Search for the cell housing the specified text and yield its [x, y] center coordinate. 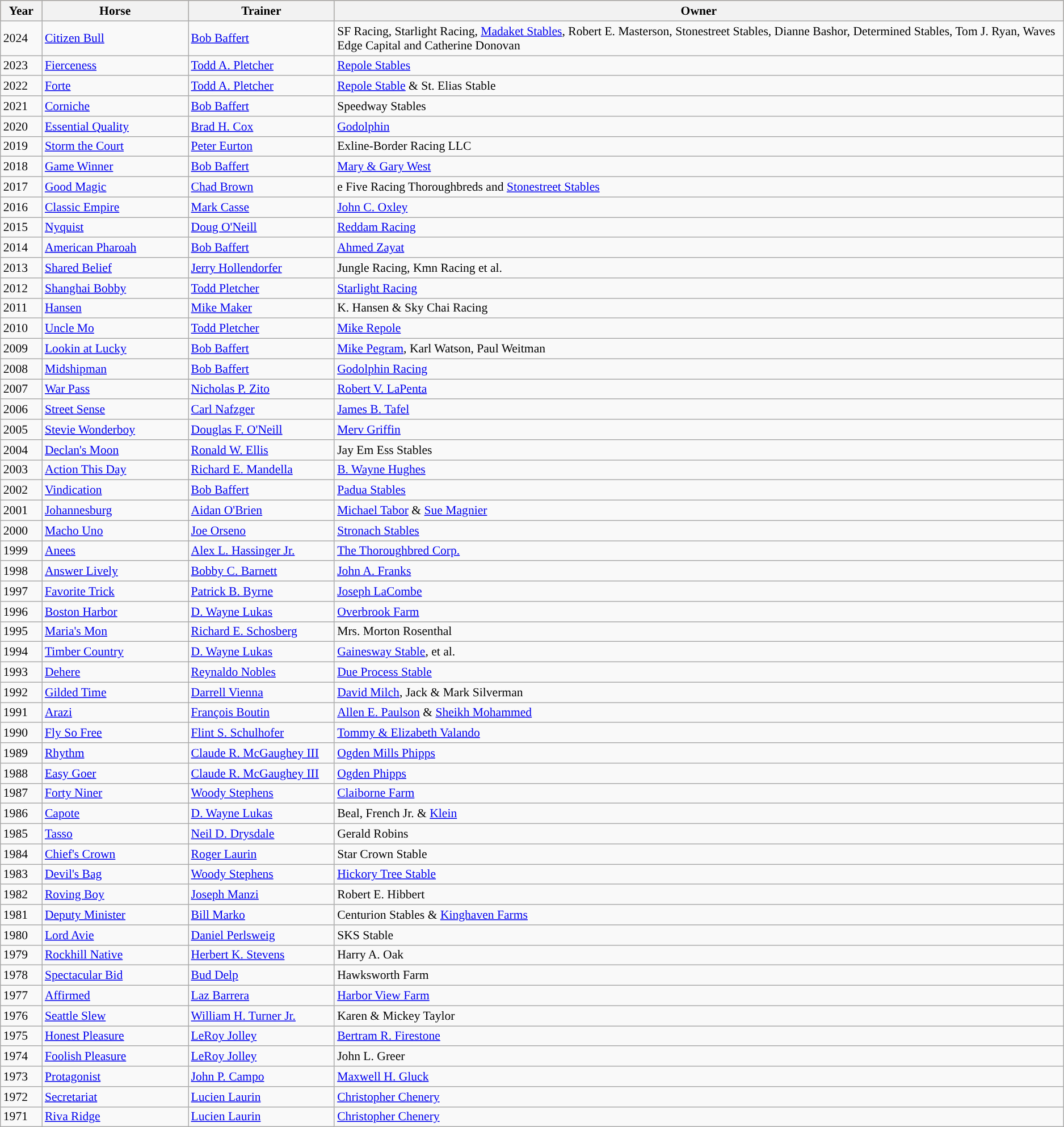
Classic Empire [115, 207]
Jungle Racing, Kmn Racing et al. [699, 268]
Uncle Mo [115, 329]
Centurion Stables & Kinghaven Farms [699, 915]
1993 [22, 672]
Gerald Robins [699, 834]
1983 [22, 874]
Harry A. Oak [699, 955]
Overbrook Farm [699, 612]
Macho Uno [115, 531]
Herbert K. Stevens [262, 955]
Easy Goer [115, 773]
Aidan O'Brien [262, 511]
Anees [115, 551]
Mary & Gary West [699, 167]
Fly So Free [115, 733]
2024 [22, 39]
Alex L. Hassinger Jr. [262, 551]
Lord Avie [115, 935]
Godolphin [699, 127]
2012 [22, 288]
Vindication [115, 490]
1999 [22, 551]
War Pass [115, 389]
Jerry Hollendorfer [262, 268]
Padua Stables [699, 490]
Action This Day [115, 470]
1975 [22, 1036]
1976 [22, 1016]
1982 [22, 895]
Lookin at Lucky [115, 349]
2014 [22, 248]
2023 [22, 66]
Bobby C. Barnett [262, 571]
Essential Quality [115, 127]
Owner [699, 11]
Tasso [115, 834]
Doug O'Neill [262, 228]
Bud Delp [262, 975]
Michael Tabor & Sue Magnier [699, 511]
Richard E. Mandella [262, 470]
2022 [22, 86]
Boston Harbor [115, 612]
Game Winner [115, 167]
2002 [22, 490]
Claiborne Farm [699, 793]
Forty Niner [115, 793]
Gainesway Stable, et al. [699, 652]
Peter Eurton [262, 146]
Stevie Wonderboy [115, 430]
Chief's Crown [115, 854]
2021 [22, 106]
2006 [22, 410]
Honest Pleasure [115, 1036]
2017 [22, 187]
SKS Stable [699, 935]
Declan's Moon [115, 450]
1984 [22, 854]
2000 [22, 531]
1991 [22, 713]
Repole Stable & St. Elias Stable [699, 86]
2005 [22, 430]
2001 [22, 511]
Douglas F. O'Neill [262, 430]
Hickory Tree Stable [699, 874]
Richard E. Schosberg [262, 632]
François Boutin [262, 713]
2009 [22, 349]
Midshipman [115, 369]
2015 [22, 228]
Patrick B. Byrne [262, 591]
Bill Marko [262, 915]
2004 [22, 450]
Speedway Stables [699, 106]
Forte [115, 86]
2016 [22, 207]
1980 [22, 935]
Riva Ridge [115, 1117]
American Pharoah [115, 248]
Hansen [115, 308]
2019 [22, 146]
Rhythm [115, 753]
Stronach Stables [699, 531]
1974 [22, 1057]
1981 [22, 915]
1973 [22, 1076]
Exline-Border Racing LLC [699, 146]
2020 [22, 127]
Nicholas P. Zito [262, 389]
Ronald W. Ellis [262, 450]
John P. Campo [262, 1076]
B. Wayne Hughes [699, 470]
John L. Greer [699, 1057]
Joe Orseno [262, 531]
Horse [115, 11]
Timber Country [115, 652]
Citizen Bull [115, 39]
William H. Turner Jr. [262, 1016]
Joseph Manzi [262, 895]
2013 [22, 268]
Tommy & Elizabeth Valando [699, 733]
Reddam Racing [699, 228]
1977 [22, 996]
1978 [22, 975]
Foolish Pleasure [115, 1057]
1992 [22, 692]
Good Magic [115, 187]
Trainer [262, 11]
Flint S. Schulhofer [262, 733]
Star Crown Stable [699, 854]
1986 [22, 814]
Godolphin Racing [699, 369]
Affirmed [115, 996]
Favorite Trick [115, 591]
Beal, French Jr. & Klein [699, 814]
Bertram R. Firestone [699, 1036]
Robert V. LaPenta [699, 389]
Fierceness [115, 66]
Ogden Phipps [699, 773]
Mike Pegram, Karl Watson, Paul Weitman [699, 349]
Answer Lively [115, 571]
e Five Racing Thoroughbreds and Stonestreet Stables [699, 187]
Chad Brown [262, 187]
Gilded Time [115, 692]
Mrs. Morton Rosenthal [699, 632]
Jay Em Ess Stables [699, 450]
Ogden Mills Phipps [699, 753]
Maxwell H. Gluck [699, 1076]
Corniche [115, 106]
Darrell Vienna [262, 692]
Roger Laurin [262, 854]
Hawksworth Farm [699, 975]
Protagonist [115, 1076]
Repole Stables [699, 66]
Devil's Bag [115, 874]
Laz Barrera [262, 996]
Neil D. Drysdale [262, 834]
1995 [22, 632]
2003 [22, 470]
1985 [22, 834]
2008 [22, 369]
1996 [22, 612]
1997 [22, 591]
Nyquist [115, 228]
Mark Casse [262, 207]
1998 [22, 571]
Ahmed Zayat [699, 248]
Secretariat [115, 1097]
Mike Repole [699, 329]
Karen & Mickey Taylor [699, 1016]
Joseph LaCombe [699, 591]
1971 [22, 1117]
Brad H. Cox [262, 127]
The Thoroughbred Corp. [699, 551]
1990 [22, 733]
Maria's Mon [115, 632]
Street Sense [115, 410]
2007 [22, 389]
Allen E. Paulson & Sheikh Mohammed [699, 713]
2018 [22, 167]
Robert E. Hibbert [699, 895]
1987 [22, 793]
Daniel Perlsweig [262, 935]
1988 [22, 773]
Deputy Minister [115, 915]
Merv Griffin [699, 430]
Spectacular Bid [115, 975]
2010 [22, 329]
1994 [22, 652]
Capote [115, 814]
Harbor View Farm [699, 996]
1972 [22, 1097]
Shanghai Bobby [115, 288]
Due Process Stable [699, 672]
Shared Belief [115, 268]
John A. Franks [699, 571]
Year [22, 11]
Arazi [115, 713]
Storm the Court [115, 146]
Mike Maker [262, 308]
Roving Boy [115, 895]
2011 [22, 308]
1989 [22, 753]
K. Hansen & Sky Chai Racing [699, 308]
Seattle Slew [115, 1016]
Johannesburg [115, 511]
Dehere [115, 672]
John C. Oxley [699, 207]
Rockhill Native [115, 955]
Carl Nafzger [262, 410]
Reynaldo Nobles [262, 672]
David Milch, Jack & Mark Silverman [699, 692]
1979 [22, 955]
Starlight Racing [699, 288]
James B. Tafel [699, 410]
